Identify which cell holds the provided text, then report its (X, Y) central coordinate. 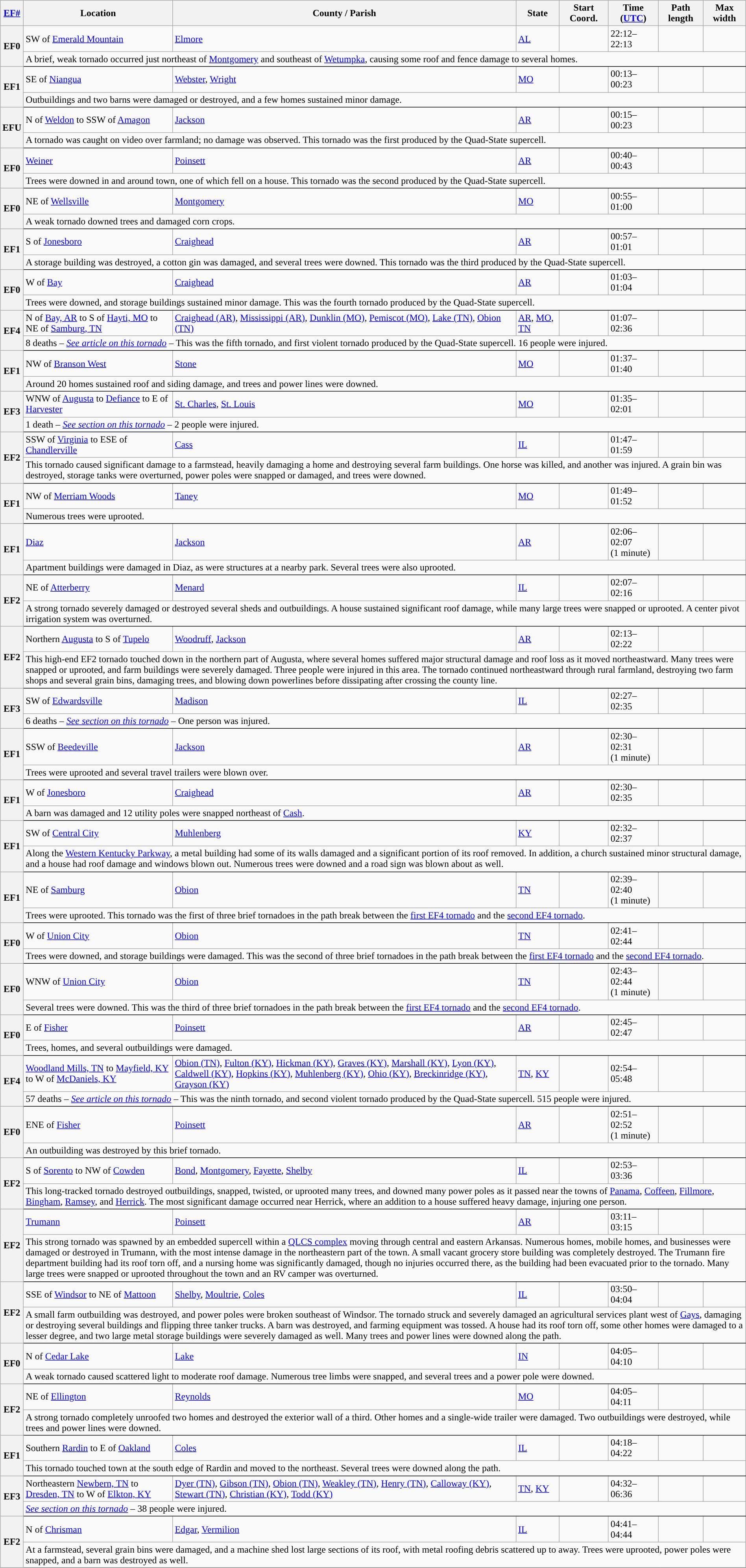
A brief, weak tornado occurred just northeast of Montgomery and southeast of Wetumpka, causing some roof and fence damage to several homes. (385, 59)
02:54–05:48 (633, 1074)
ENE of Fisher (98, 1125)
N of Chrisman (98, 1529)
02:13–02:22 (633, 639)
Shelby, Moultrie, Coles (345, 1294)
SE of Niangua (98, 80)
Trees were uprooted. This tornado was the first of three brief tornadoes in the path break between the first EF4 tornado and the second EF4 tornado. (385, 915)
04:41–04:44 (633, 1529)
Cass (345, 445)
Trees were downed in and around town, one of which fell on a house. This tornado was the second produced by the Quad-State supercell. (385, 181)
NW of Merriam Woods (98, 496)
W of Jonesboro (98, 793)
Webster, Wright (345, 80)
01:49–01:52 (633, 496)
County / Parish (345, 13)
E of Fisher (98, 1027)
04:32–06:36 (633, 1489)
00:15–00:23 (633, 120)
Dyer (TN), Gibson (TN), Obion (TN), Weakley (TN), Henry (TN), Calloway (KY), Stewart (TN), Christian (KY), Todd (KY) (345, 1489)
IN (537, 1356)
AR, MO, TN (537, 323)
Weiner (98, 161)
Elmore (345, 39)
02:07–02:16 (633, 587)
Taney (345, 496)
WNW of Augusta to Defiance to E of Harvester (98, 404)
W of Union City (98, 935)
SSW of Virginia to ESE of Chandlerville (98, 445)
00:57–01:01 (633, 242)
00:40–00:43 (633, 161)
Reynolds (345, 1397)
Northeastern Newbern, TN to Dresden, TN to W of Elkton, KY (98, 1489)
Max width (724, 13)
01:47–01:59 (633, 445)
WNW of Union City (98, 981)
KY (537, 833)
NE of Atterberry (98, 587)
A tornado was caught on video over farmland; no damage was observed. This tornado was the first produced by the Quad-State supercell. (385, 140)
04:18–04:22 (633, 1448)
SW of Emerald Mountain (98, 39)
State (537, 13)
N of Cedar Lake (98, 1356)
02:43–02:44(1 minute) (633, 981)
Edgar, Vermilion (345, 1529)
NE of Ellington (98, 1397)
A barn was damaged and 12 utility poles were snapped northeast of Cash. (385, 813)
Craighead (AR), Mississippi (AR), Dunklin (MO), Pemiscot (MO), Lake (TN), Obion (TN) (345, 323)
Apartment buildings were damaged in Diaz, as were structures at a nearby park. Several trees were also uprooted. (385, 567)
Path length (681, 13)
An outbuilding was destroyed by this brief tornado. (385, 1150)
6 deaths – See section on this tornado – One person was injured. (385, 721)
04:05–04:11 (633, 1397)
Start Coord. (584, 13)
N of Bay, AR to S of Hayti, MO to NE of Samburg, TN (98, 323)
02:27–02:35 (633, 701)
Menard (345, 587)
SW of Edwardsville (98, 701)
02:06–02:07(1 minute) (633, 542)
St. Charles, St. Louis (345, 404)
A weak tornado caused scattered light to moderate roof damage. Numerous tree limbs were snapped, and several trees and a power pole were downed. (385, 1376)
EFU (12, 128)
NE of Samburg (98, 890)
Trees, homes, and several outbuildings were damaged. (385, 1048)
Location (98, 13)
SSW of Beedeville (98, 747)
Trumann (98, 1222)
Woodland Mills, TN to Mayfield, KY to W of McDaniels, KY (98, 1074)
S of Jonesboro (98, 242)
02:39–02:40(1 minute) (633, 890)
Trees were downed, and storage buildings sustained minor damage. This was the fourth tornado produced by the Quad-State supercell. (385, 303)
NW of Branson West (98, 364)
Woodruff, Jackson (345, 639)
Madison (345, 701)
AL (537, 39)
Southern Rardin to E of Oakland (98, 1448)
Around 20 homes sustained roof and siding damage, and trees and power lines were downed. (385, 384)
1 death – See section on this tornado – 2 people were injured. (385, 424)
02:41–02:44 (633, 935)
Outbuildings and two barns were damaged or destroyed, and a few homes sustained minor damage. (385, 100)
Montgomery (345, 201)
Diaz (98, 542)
Numerous trees were uprooted. (385, 516)
02:32–02:37 (633, 833)
Muhlenberg (345, 833)
Northern Augusta to S of Tupelo (98, 639)
EF# (12, 13)
Several trees were downed. This was the third of three brief tornadoes in the path break between the first EF4 tornado and the second EF4 tornado. (385, 1007)
01:07–02:36 (633, 323)
Trees were uprooted and several travel trailers were blown over. (385, 772)
Stone (345, 364)
04:05–04:10 (633, 1356)
03:11–03:15 (633, 1222)
01:35–02:01 (633, 404)
Lake (345, 1356)
SW of Central City (98, 833)
01:03–01:04 (633, 283)
02:30–02:31(1 minute) (633, 747)
03:50–04:04 (633, 1294)
Bond, Montgomery, Fayette, Shelby (345, 1171)
22:12–22:13 (633, 39)
This tornado touched town at the south edge of Rardin and moved to the northeast. Several trees were downed along the path. (385, 1468)
00:55–01:00 (633, 201)
02:53–03:36 (633, 1171)
NE of Wellsville (98, 201)
N of Weldon to SSW of Amagon (98, 120)
02:30–02:35 (633, 793)
00:13–00:23 (633, 80)
Coles (345, 1448)
01:37–01:40 (633, 364)
02:51–02:52(1 minute) (633, 1125)
See section on this tornado – 38 people were injured. (385, 1509)
S of Sorento to NW of Cowden (98, 1171)
Time (UTC) (633, 13)
W of Bay (98, 283)
SSE of Windsor to NE of Mattoon (98, 1294)
A weak tornado downed trees and damaged corn crops. (385, 221)
02:45–02:47 (633, 1027)
